Search for the cell housing the specified text and yield its [x, y] center coordinate. 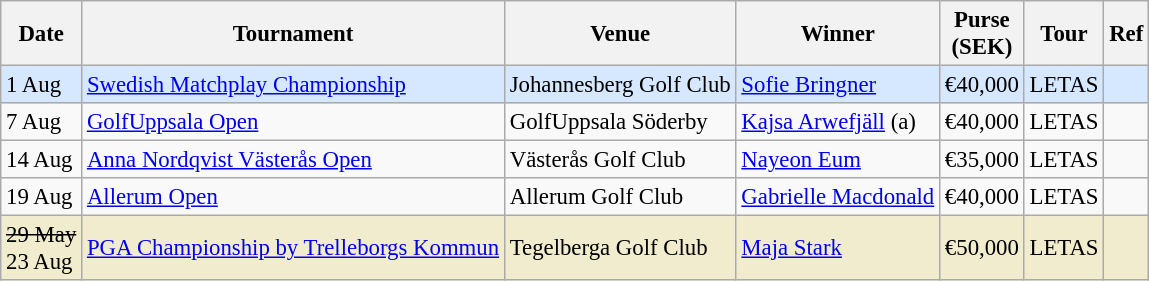
Maja Stark [838, 248]
7 Aug [42, 122]
29 May23 Aug [42, 248]
Tournament [294, 34]
Allerum Golf Club [620, 197]
Johannesberg Golf Club [620, 85]
Date [42, 34]
1 Aug [42, 85]
Ref [1126, 34]
Sofie Bringner [838, 85]
Gabrielle Macdonald [838, 197]
€35,000 [982, 160]
19 Aug [42, 197]
GolfUppsala Söderby [620, 122]
€50,000 [982, 248]
Swedish Matchplay Championship [294, 85]
Västerås Golf Club [620, 160]
Allerum Open [294, 197]
GolfUppsala Open [294, 122]
Purse(SEK) [982, 34]
Kajsa Arwefjäll (a) [838, 122]
Winner [838, 34]
PGA Championship by Trelleborgs Kommun [294, 248]
14 Aug [42, 160]
Tegelberga Golf Club [620, 248]
Tour [1064, 34]
Nayeon Eum [838, 160]
Venue [620, 34]
Anna Nordqvist Västerås Open [294, 160]
